Pinpoint the cell where the given text exists, returning its [x, y] midpoint coordinate. 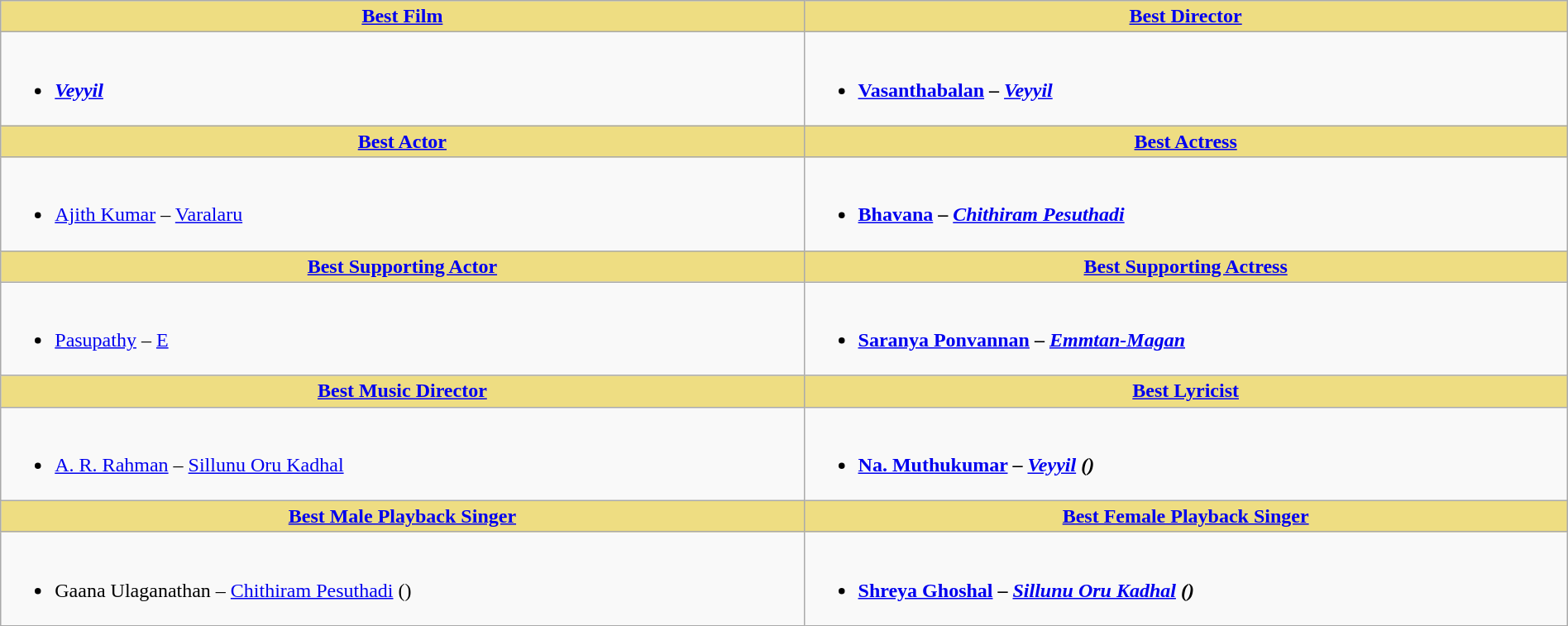
Gaana Ulaganathan – Chithiram Pesuthadi () [402, 579]
Bhavana – Chithiram Pesuthadi [1186, 203]
A. R. Rahman – Sillunu Oru Kadhal [402, 453]
Best Supporting Actress [1186, 266]
Best Supporting Actor [402, 266]
Vasanthabalan – Veyyil [1186, 79]
Na. Muthukumar – Veyyil () [1186, 453]
Ajith Kumar – Varalaru [402, 203]
Pasupathy – E [402, 329]
Best Actress [1186, 141]
Best Actor [402, 141]
Best Lyricist [1186, 391]
Best Female Playback Singer [1186, 516]
Best Male Playback Singer [402, 516]
Best Music Director [402, 391]
Veyyil [402, 79]
Best Director [1186, 17]
Best Film [402, 17]
Saranya Ponvannan – Emmtan-Magan [1186, 329]
Shreya Ghoshal – Sillunu Oru Kadhal () [1186, 579]
